Search for the cell housing the specified text and yield its [x, y] center coordinate. 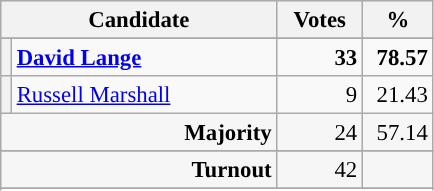
David Lange [144, 58]
33 [320, 58]
78.57 [398, 58]
Russell Marshall [144, 95]
Votes [320, 20]
21.43 [398, 95]
% [398, 20]
Majority [139, 133]
9 [320, 95]
57.14 [398, 133]
Candidate [139, 20]
Turnout [139, 170]
42 [320, 170]
24 [320, 133]
